Determine the [x, y] coordinate at the center of the cell enclosing the given text.  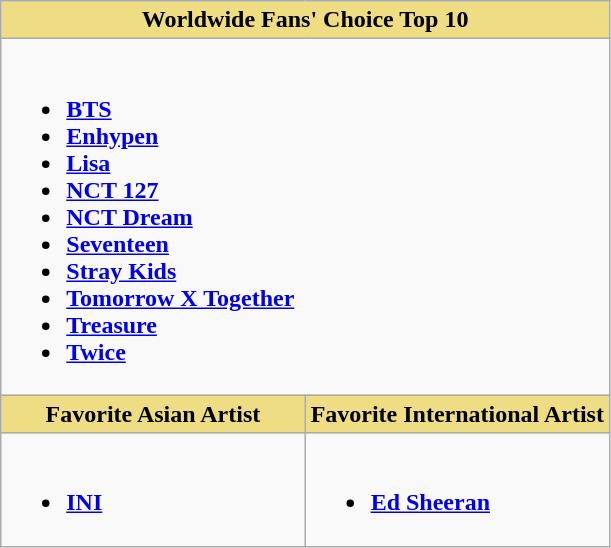
INI [153, 490]
Ed Sheeran [457, 490]
BTSEnhypenLisaNCT 127NCT DreamSeventeenStray KidsTomorrow X TogetherTreasureTwice [306, 217]
Worldwide Fans' Choice Top 10 [306, 20]
Favorite Asian Artist [153, 414]
Favorite International Artist [457, 414]
